Output the (X, Y) coordinate of the center of the cell containing the given text.  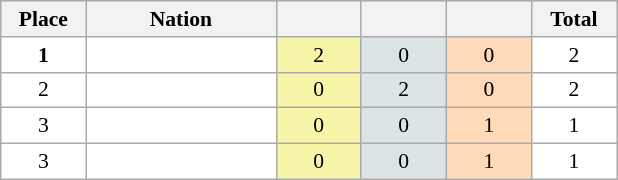
Total (574, 19)
Nation (181, 19)
Place (44, 19)
